Output the (x, y) coordinate of the center of the cell containing the given text.  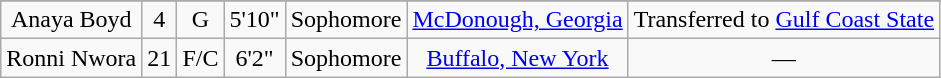
F/C (200, 58)
Buffalo, New York (518, 58)
4 (160, 20)
Transferred to Gulf Coast State (784, 20)
6'2" (254, 58)
— (784, 58)
Ronni Nwora (72, 58)
G (200, 20)
Anaya Boyd (72, 20)
McDonough, Georgia (518, 20)
21 (160, 58)
5'10" (254, 20)
